Scan for the cell matching the given text and deliver its (x, y) coordinate at center. 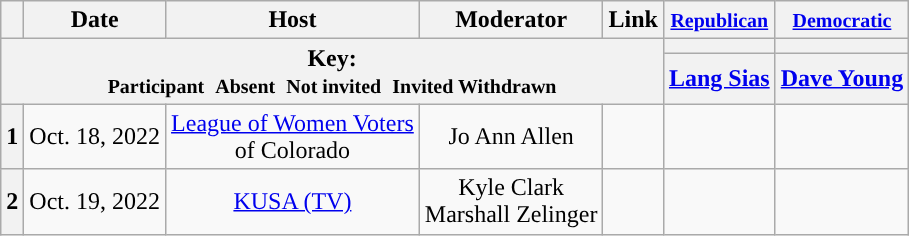
Dave Young (842, 78)
Oct. 18, 2022 (95, 136)
Moderator (511, 20)
League of Women Votersof Colorado (293, 136)
Host (293, 20)
1 (12, 136)
Date (95, 20)
Democratic (842, 20)
Republican (719, 20)
KUSA (TV) (293, 202)
Key: Participant Absent Not invited Invited Withdrawn (332, 72)
Kyle ClarkMarshall Zelinger (511, 202)
2 (12, 202)
Oct. 19, 2022 (95, 202)
Jo Ann Allen (511, 136)
Lang Sias (719, 78)
Link (633, 20)
